Provide the (X, Y) coordinate of the cell's center where the given text is located.  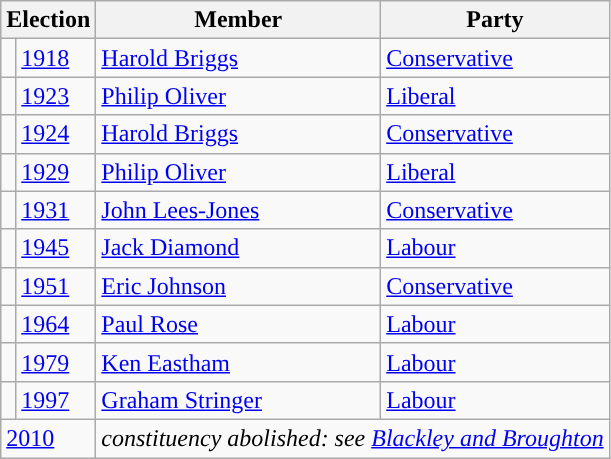
1923 (56, 96)
1945 (56, 248)
1931 (56, 210)
1979 (56, 362)
Election (48, 20)
Jack Diamond (238, 248)
Paul Rose (238, 324)
2010 (48, 438)
Ken Eastham (238, 362)
constituency abolished: see Blackley and Broughton (352, 438)
1924 (56, 134)
1929 (56, 172)
Member (238, 20)
Party (495, 20)
Graham Stringer (238, 400)
1951 (56, 286)
Eric Johnson (238, 286)
1964 (56, 324)
1997 (56, 400)
John Lees-Jones (238, 210)
1918 (56, 58)
